Extract the [x, y] coordinate from the center of the cell holding the provided text.  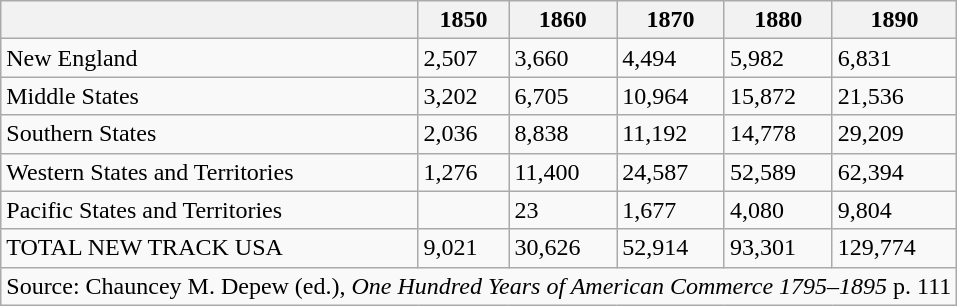
4,494 [671, 58]
21,536 [894, 96]
14,778 [778, 134]
4,080 [778, 210]
11,192 [671, 134]
9,021 [464, 248]
1,677 [671, 210]
5,982 [778, 58]
30,626 [563, 248]
1890 [894, 20]
Western States and Territories [210, 172]
Source: Chauncey M. Depew (ed.), One Hundred Years of American Commerce 1795–1895 p. 111 [479, 286]
6,831 [894, 58]
Southern States [210, 134]
23 [563, 210]
29,209 [894, 134]
93,301 [778, 248]
3,660 [563, 58]
6,705 [563, 96]
52,914 [671, 248]
9,804 [894, 210]
24,587 [671, 172]
8,838 [563, 134]
1870 [671, 20]
New England [210, 58]
1,276 [464, 172]
10,964 [671, 96]
129,774 [894, 248]
15,872 [778, 96]
1850 [464, 20]
TOTAL NEW TRACK USA [210, 248]
2,507 [464, 58]
2,036 [464, 134]
1860 [563, 20]
62,394 [894, 172]
1880 [778, 20]
Pacific States and Territories [210, 210]
Middle States [210, 96]
52,589 [778, 172]
11,400 [563, 172]
3,202 [464, 96]
